Output the [x, y] coordinate of the center of the cell containing the given text.  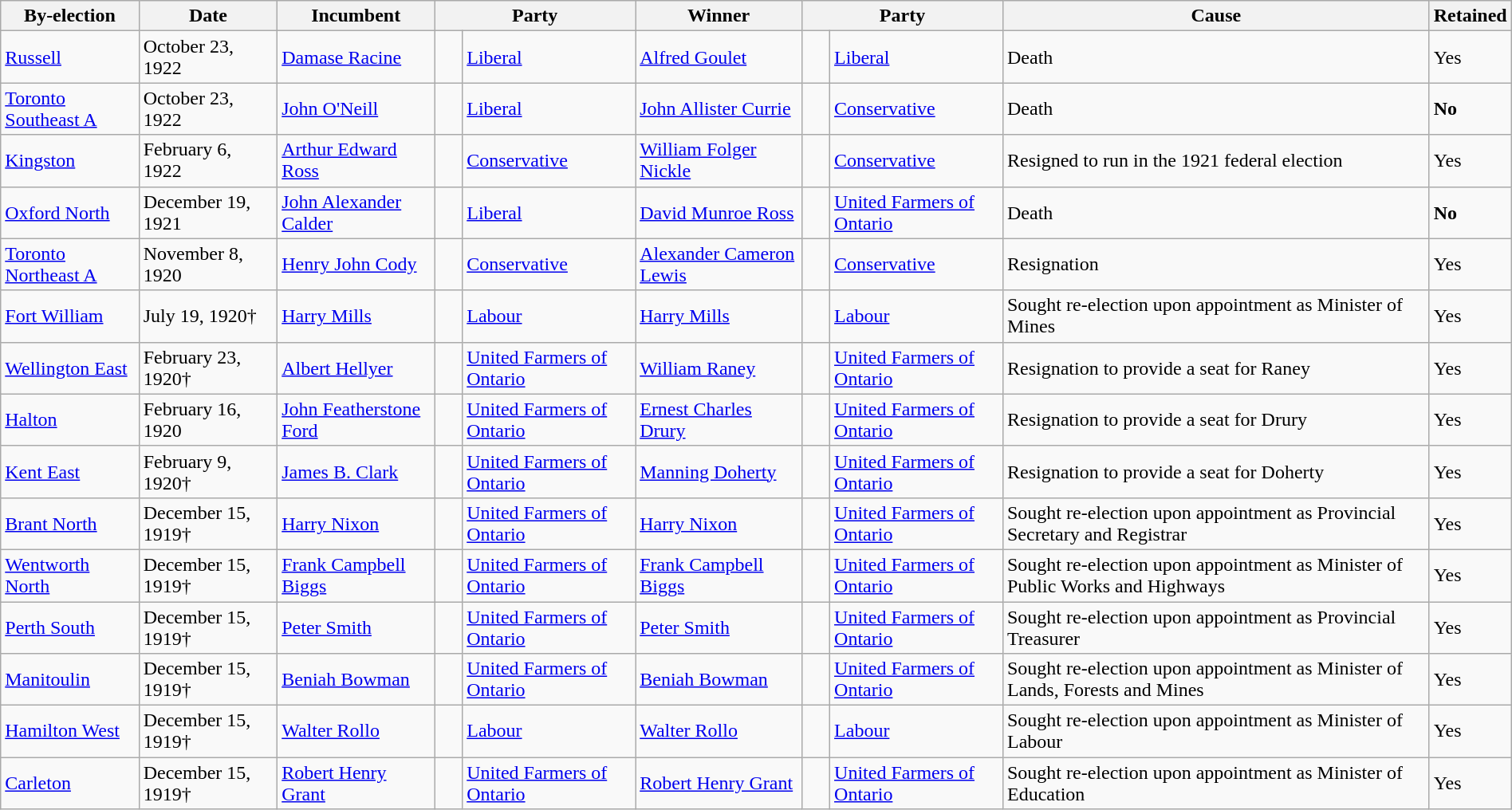
Wentworth North [70, 576]
Date [208, 16]
David Munroe Ross [719, 212]
Winner [719, 16]
Manitoulin [70, 679]
Perth South [70, 627]
Resignation to provide a seat for Raney [1215, 368]
Hamilton West [70, 732]
Sought re-election upon appointment as Minister of Public Works and Highways [1215, 576]
Oxford North [70, 212]
Alfred Goulet [719, 57]
December 19, 1921 [208, 212]
Albert Hellyer [356, 368]
Russell [70, 57]
February 16, 1920 [208, 419]
John O'Neill [356, 108]
Incumbent [356, 16]
Sought re-election upon appointment as Provincial Secretary and Registrar [1215, 523]
July 19, 1920† [208, 316]
Arthur Edward Ross [356, 161]
Sought re-election upon appointment as Minister of Labour [1215, 732]
John Allister Currie [719, 108]
Resigned to run in the 1921 federal election [1215, 161]
William Folger Nickle [719, 161]
Damase Racine [356, 57]
Toronto Northeast A [70, 265]
Carleton [70, 783]
Brant North [70, 523]
Retained [1471, 16]
William Raney [719, 368]
James B. Clark [356, 472]
Resignation [1215, 265]
John Featherstone Ford [356, 419]
February 6, 1922 [208, 161]
Wellington East [70, 368]
February 9, 1920† [208, 472]
John Alexander Calder [356, 212]
Resignation to provide a seat for Drury [1215, 419]
Cause [1215, 16]
Sought re-election upon appointment as Minister of Mines [1215, 316]
Sought re-election upon appointment as Minister of Lands, Forests and Mines [1215, 679]
November 8, 1920 [208, 265]
Sought re-election upon appointment as Provincial Treasurer [1215, 627]
Manning Doherty [719, 472]
Ernest Charles Drury [719, 419]
Henry John Cody [356, 265]
Kent East [70, 472]
Sought re-election upon appointment as Minister of Education [1215, 783]
Halton [70, 419]
By-election [70, 16]
Toronto Southeast A [70, 108]
Resignation to provide a seat for Doherty [1215, 472]
Kingston [70, 161]
February 23, 1920† [208, 368]
Alexander Cameron Lewis [719, 265]
Fort William [70, 316]
